Provide the (X, Y) coordinate of the cell's center where the given text is located.  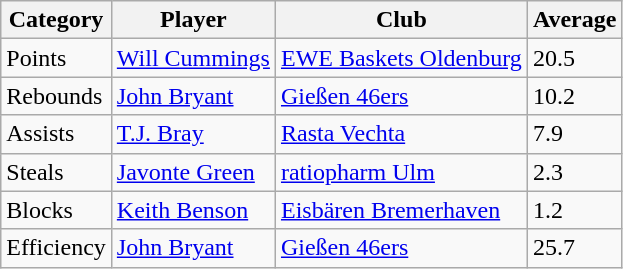
Will Cummings (193, 58)
Category (56, 20)
Club (401, 20)
Keith Benson (193, 210)
Assists (56, 134)
Average (574, 20)
20.5 (574, 58)
1.2 (574, 210)
ratiopharm Ulm (401, 172)
Javonte Green (193, 172)
Rebounds (56, 96)
Steals (56, 172)
10.2 (574, 96)
25.7 (574, 248)
Blocks (56, 210)
EWE Baskets Oldenburg (401, 58)
Points (56, 58)
Efficiency (56, 248)
7.9 (574, 134)
T.J. Bray (193, 134)
Eisbären Bremerhaven (401, 210)
Player (193, 20)
Rasta Vechta (401, 134)
2.3 (574, 172)
